Detect which cell encompasses the target text, then output its (x, y) center coordinate. 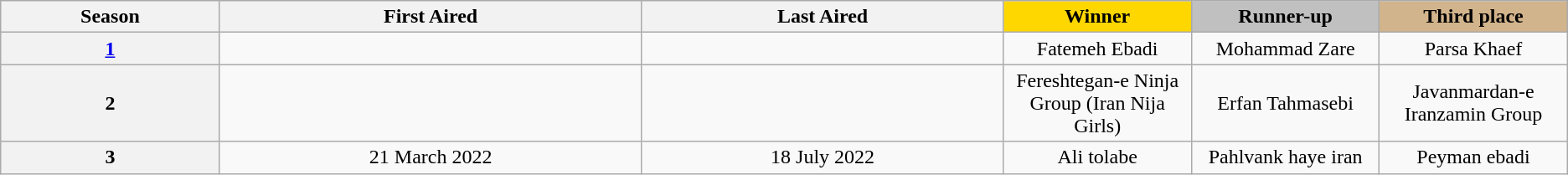
Season (111, 17)
Runner-up (1285, 17)
21 March 2022 (431, 157)
1 (111, 49)
Erfan Tahmasebi (1285, 103)
Fatemeh Ebadi (1097, 49)
Mohammad Zare (1285, 49)
Winner (1097, 17)
Pahlvank haye iran (1285, 157)
First Aired (431, 17)
3 (111, 157)
Third place (1473, 17)
Javanmardan-e Iranzamin Group (1473, 103)
Last Aired (823, 17)
Fereshtegan-e Ninja Group (Iran Nija Girls) (1097, 103)
Ali tolabe (1097, 157)
Parsa Khaef (1473, 49)
18 July 2022 (823, 157)
2 (111, 103)
Peyman ebadi (1473, 157)
